Locate the cell with the specified text and output its (X, Y) center coordinate. 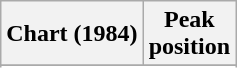
Chart (1984) (72, 34)
Peakposition (189, 34)
